Pinpoint the cell where the given text exists, returning its (x, y) midpoint coordinate. 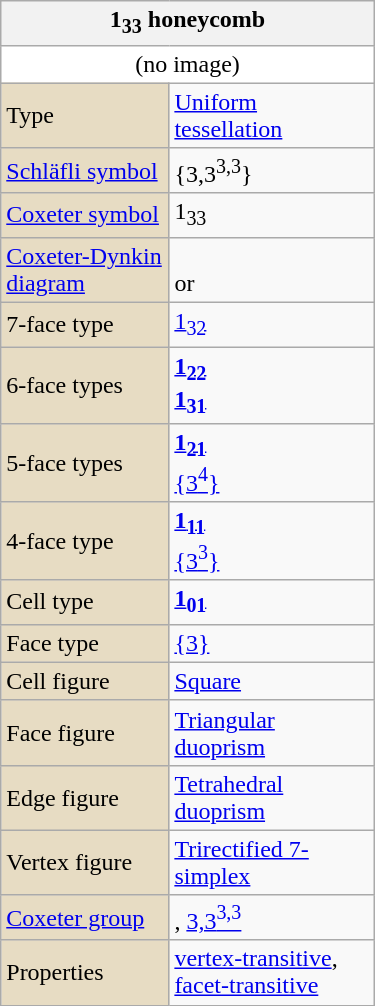
121{34} (272, 463)
Uniform tessellation (272, 116)
4-face type (85, 541)
{3,33,3} (272, 170)
{3} (272, 643)
Triangular duoprism (272, 732)
Cell type (85, 602)
133 honeycomb (188, 23)
(no image) (188, 64)
vertex-transitive, facet-transitive (272, 972)
122131 (272, 386)
Coxeter-Dynkin diagram (85, 270)
Coxeter group (85, 918)
Face type (85, 643)
Edge figure (85, 798)
133 (272, 215)
Properties (85, 972)
Face figure (85, 732)
or (272, 270)
111{33} (272, 541)
6-face types (85, 386)
5-face types (85, 463)
Vertex figure (85, 862)
Tetrahedral duoprism (272, 798)
Coxeter symbol (85, 215)
Cell figure (85, 681)
Type (85, 116)
101 (272, 602)
, 3,33,3 (272, 918)
Square (272, 681)
Trirectified 7-simplex (272, 862)
132 (272, 324)
Schläfli symbol (85, 170)
7-face type (85, 324)
